Output the (x, y) coordinate of the center of the cell containing the given text.  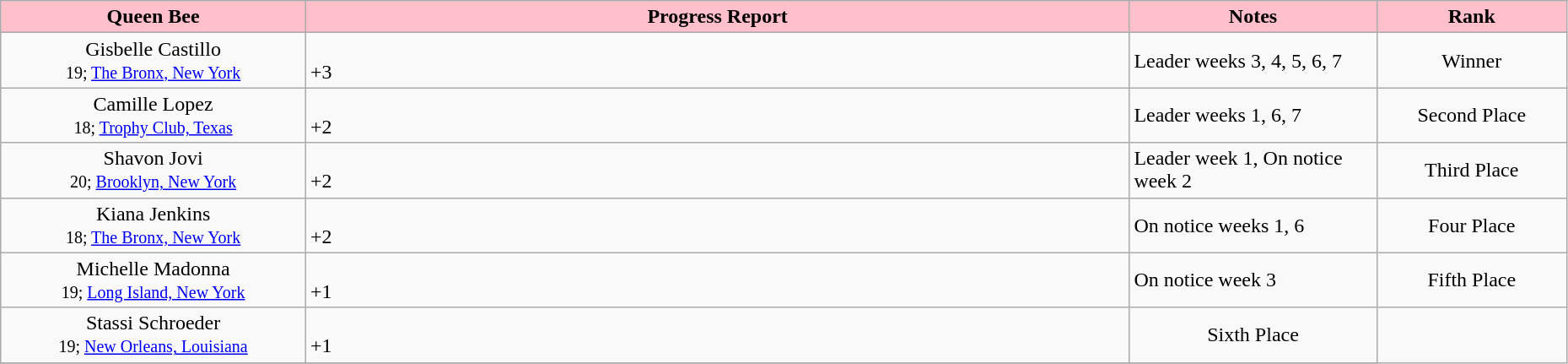
Kiana Jenkins18; The Bronx, New York (154, 225)
Gisbelle Castillo19; The Bronx, New York (154, 61)
Second Place (1471, 115)
Leader weeks 3, 4, 5, 6, 7 (1253, 61)
Fifth Place (1471, 280)
Sixth Place (1253, 334)
Leader weeks 1, 6, 7 (1253, 115)
Queen Bee (154, 17)
On notice week 3 (1253, 280)
Rank (1471, 17)
Progress Report (717, 17)
Michelle Madonna19; Long Island, New York (154, 280)
Winner (1471, 61)
Notes (1253, 17)
+3 (717, 61)
Leader week 1, On notice week 2 (1253, 171)
On notice weeks 1, 6 (1253, 225)
Four Place (1471, 225)
Camille Lopez18; Trophy Club, Texas (154, 115)
Third Place (1471, 171)
Shavon Jovi20; Brooklyn, New York (154, 171)
Stassi Schroeder19; New Orleans, Louisiana (154, 334)
